Return the (X, Y) coordinate for the center point of the cell that contains the specified text.  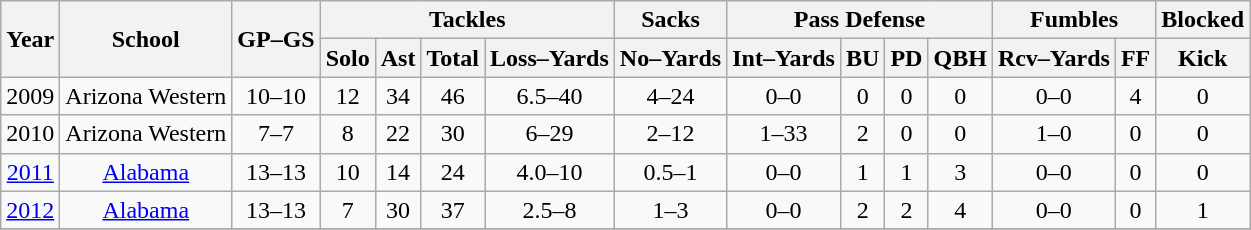
Pass Defense (860, 20)
Ast (398, 58)
7–7 (276, 134)
2011 (30, 172)
4.0–10 (550, 172)
10 (348, 172)
Year (30, 39)
FF (1135, 58)
Sacks (670, 20)
2–12 (670, 134)
12 (348, 96)
Rcv–Yards (1054, 58)
6–29 (550, 134)
No–Yards (670, 58)
14 (398, 172)
Total (453, 58)
46 (453, 96)
Blocked (1203, 20)
34 (398, 96)
24 (453, 172)
1–33 (784, 134)
8 (348, 134)
2010 (30, 134)
6.5–40 (550, 96)
PD (906, 58)
3 (960, 172)
Fumbles (1074, 20)
2009 (30, 96)
2012 (30, 210)
4–24 (670, 96)
1–0 (1054, 134)
Loss–Yards (550, 58)
10–10 (276, 96)
Int–Yards (784, 58)
GP–GS (276, 39)
School (146, 39)
QBH (960, 58)
Solo (348, 58)
Tackles (467, 20)
BU (862, 58)
7 (348, 210)
37 (453, 210)
2.5–8 (550, 210)
Kick (1203, 58)
0.5–1 (670, 172)
1–3 (670, 210)
22 (398, 134)
